Return (x, y) of the center of cell containing provided text 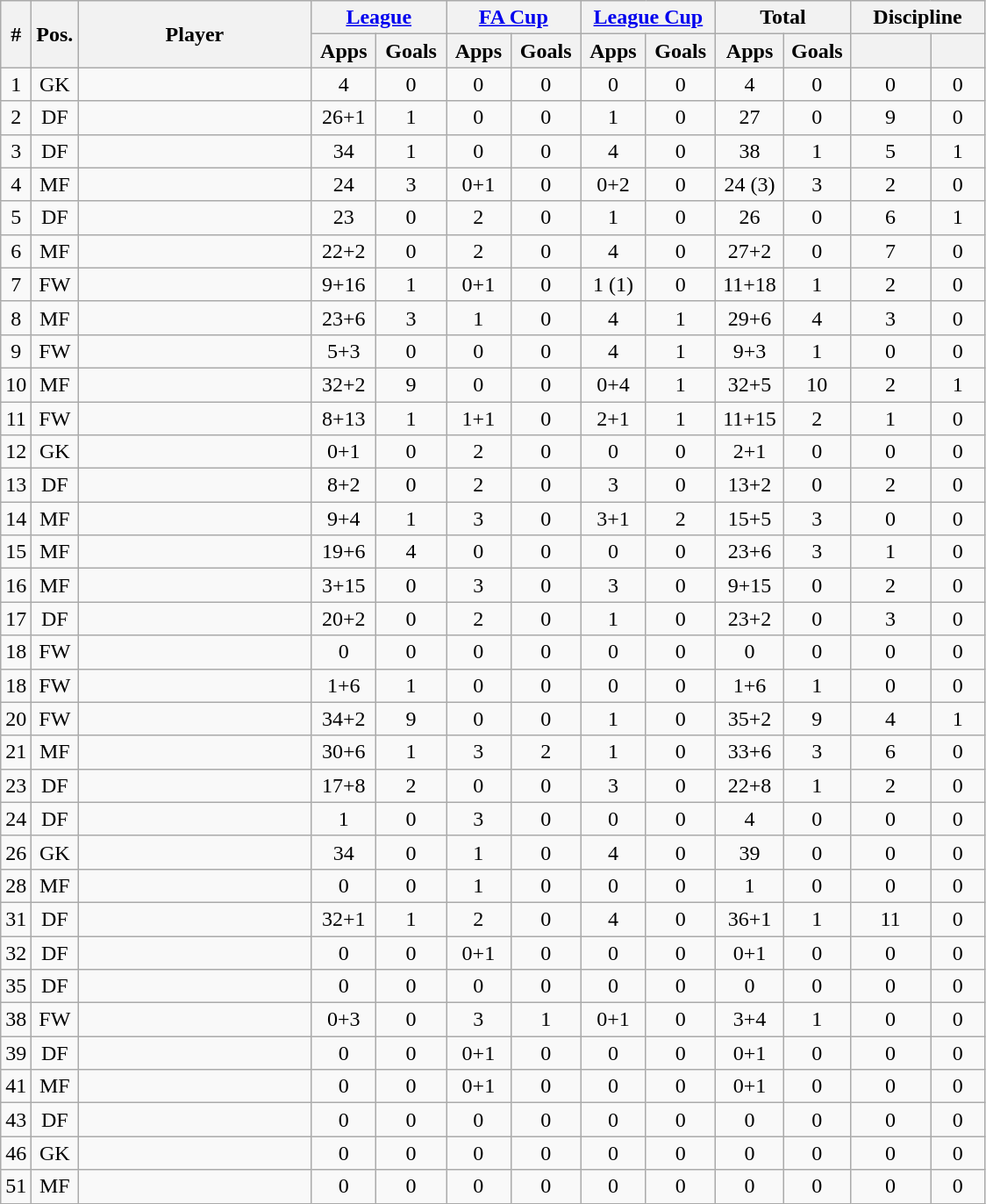
30+6 (344, 752)
32+1 (344, 919)
League Cup (648, 18)
31 (16, 919)
13 (16, 485)
17 (16, 619)
17+8 (344, 785)
Total (783, 18)
36+1 (750, 919)
32+2 (344, 384)
27+2 (750, 251)
20+2 (344, 619)
22+8 (750, 785)
32+5 (750, 384)
3+4 (750, 1020)
13+2 (750, 485)
11+18 (750, 284)
15+5 (750, 519)
29+6 (750, 318)
21 (16, 752)
19+6 (344, 552)
9+15 (750, 585)
1+1 (478, 419)
22+2 (344, 251)
28 (16, 885)
9+4 (344, 519)
League (379, 18)
Discipline (918, 18)
35 (16, 986)
11+15 (750, 419)
15 (16, 552)
32 (16, 952)
51 (16, 1186)
26+1 (344, 118)
14 (16, 519)
8+13 (344, 419)
Player (195, 34)
16 (16, 585)
23+2 (750, 619)
35+2 (750, 719)
0+4 (613, 384)
43 (16, 1120)
41 (16, 1086)
33+6 (750, 752)
Pos. (54, 34)
# (16, 34)
3+1 (613, 519)
34+2 (344, 719)
5+3 (344, 351)
0+2 (613, 184)
1 (1) (613, 284)
3+15 (344, 585)
9+16 (344, 284)
8+2 (344, 485)
20 (16, 719)
46 (16, 1153)
24 (3) (750, 184)
8 (16, 318)
9+3 (750, 351)
12 (16, 452)
27 (750, 118)
0+3 (344, 1020)
FA Cup (513, 18)
